Search for the cell housing the specified text and yield its [x, y] center coordinate. 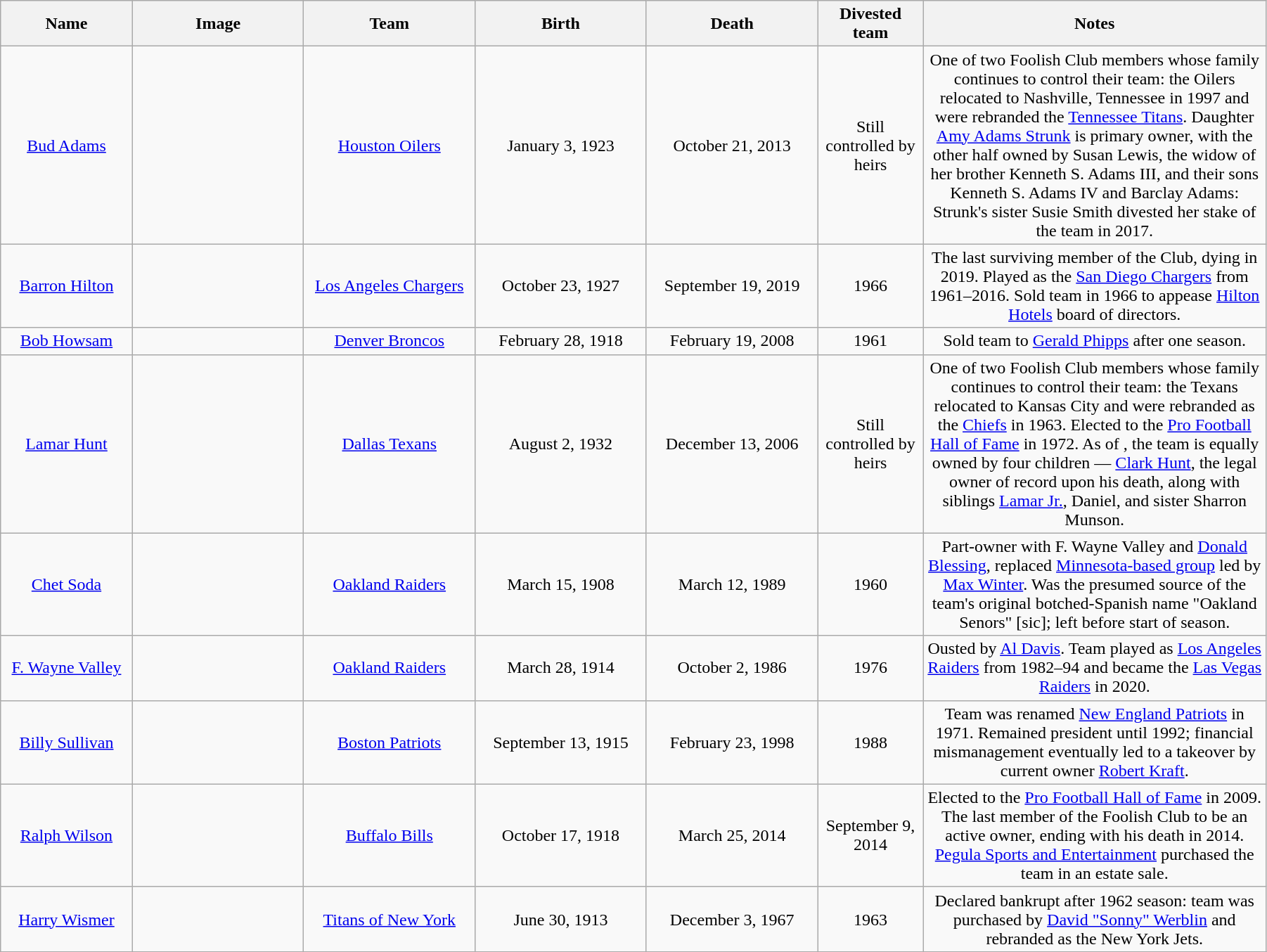
Barron Hilton [66, 285]
September 19, 2019 [732, 285]
Dallas Texans [390, 444]
Los Angeles Chargers [390, 285]
February 19, 2008 [732, 341]
March 28, 1914 [561, 668]
March 12, 1989 [732, 584]
Buffalo Bills [390, 835]
1976 [870, 668]
October 23, 1927 [561, 285]
Declared bankrupt after 1962 season: team was purchased by David "Sonny" Werblin and rebranded as the New York Jets. [1094, 919]
September 13, 1915 [561, 742]
1988 [870, 742]
Birth [561, 24]
1966 [870, 285]
Harry Wismer [66, 919]
Bud Adams [66, 145]
Denver Broncos [390, 341]
October 21, 2013 [732, 145]
December 13, 2006 [732, 444]
Titans of New York [390, 919]
Name [66, 24]
1960 [870, 584]
October 2, 1986 [732, 668]
F. Wayne Valley [66, 668]
February 23, 1998 [732, 742]
Ousted by Al Davis. Team played as Los Angeles Raiders from 1982–94 and became the Las Vegas Raiders in 2020. [1094, 668]
Ralph Wilson [66, 835]
1963 [870, 919]
June 30, 1913 [561, 919]
August 2, 1932 [561, 444]
March 15, 1908 [561, 584]
Death [732, 24]
Divested team [870, 24]
Image [218, 24]
Boston Patriots [390, 742]
1961 [870, 341]
September 9, 2014 [870, 835]
Chet Soda [66, 584]
February 28, 1918 [561, 341]
Houston Oilers [390, 145]
Billy Sullivan [66, 742]
October 17, 1918 [561, 835]
March 25, 2014 [732, 835]
Notes [1094, 24]
Team [390, 24]
Lamar Hunt [66, 444]
Bob Howsam [66, 341]
December 3, 1967 [732, 919]
January 3, 1923 [561, 145]
Sold team to Gerald Phipps after one season. [1094, 341]
